Extract the [X, Y] coordinate from the center of the cell holding the provided text.  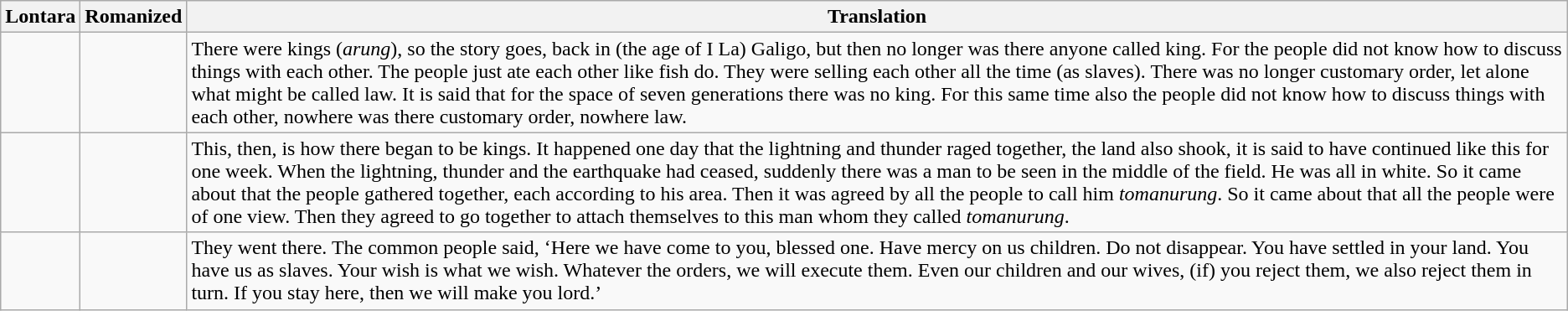
Romanized [134, 17]
Translation [877, 17]
Lontara [40, 17]
